Locate the cell with the specified text and output its (x, y) center coordinate. 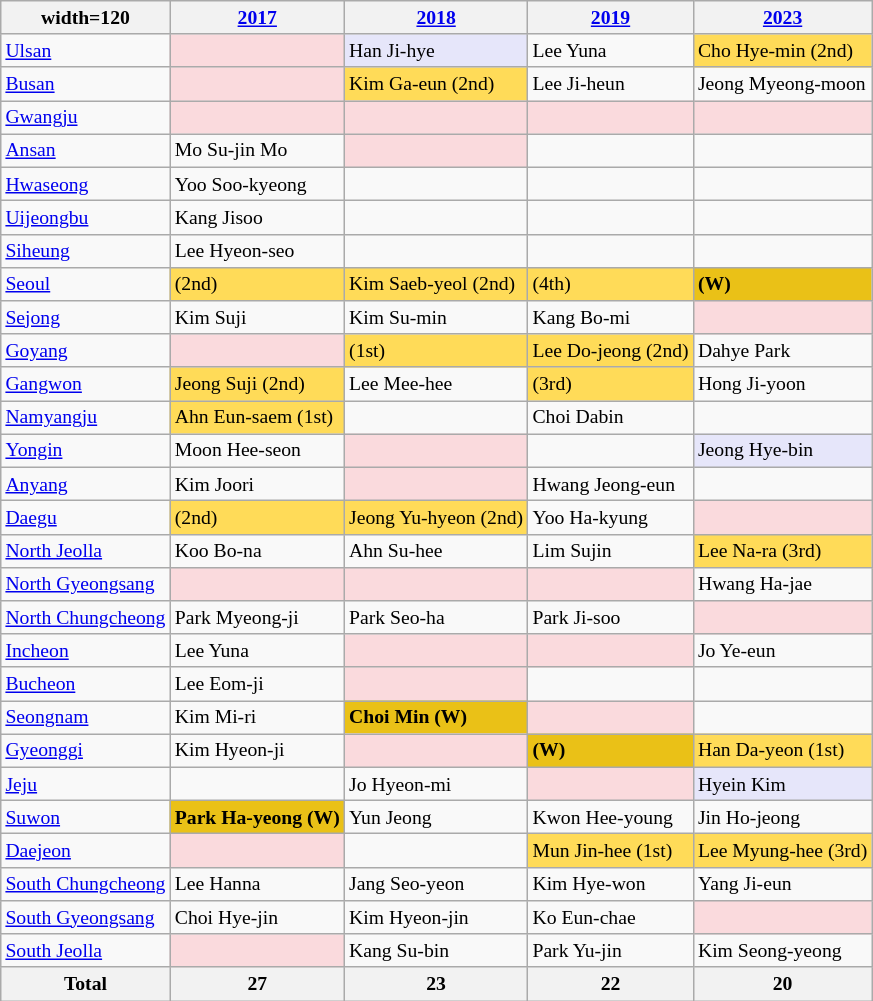
North Jeolla (86, 550)
Daegu (86, 518)
width=120 (86, 18)
Choi Hye-jin (257, 918)
(3rd) (610, 384)
Moon Hee-seon (257, 450)
Daejeon (86, 850)
Choi Min (W) (436, 718)
Hwaseong (86, 184)
Hyein Kim (782, 784)
2023 (782, 18)
Lee Hyeon-seo (257, 250)
Jin Ho-jeong (782, 818)
Total (86, 984)
Hwang Ha-jae (782, 584)
South Jeolla (86, 950)
Ahn Su-hee (436, 550)
Goyang (86, 350)
Kim Su-min (436, 318)
Hong Ji-yoon (782, 384)
Seongnam (86, 718)
Jang Seo-yeon (436, 884)
Yongin (86, 450)
Hwang Jeong-eun (610, 484)
Dahye Park (782, 350)
Gangwon (86, 384)
South Chungcheong (86, 884)
Incheon (86, 650)
Suwon (86, 818)
Lee Eom-ji (257, 684)
Seoul (86, 284)
2017 (257, 18)
Lee Do-jeong (2nd) (610, 350)
Siheung (86, 250)
Koo Bo-na (257, 550)
Jo Ye-eun (782, 650)
Kim Ga-eun (2nd) (436, 84)
North Chungcheong (86, 618)
Park Myeong-ji (257, 618)
Jeong Suji (2nd) (257, 384)
Anyang (86, 484)
Kim Suji (257, 318)
27 (257, 984)
Ko Eun-chae (610, 918)
Yoo Soo-kyeong (257, 184)
Namyangju (86, 418)
Mun Jin-hee (1st) (610, 850)
Kim Joori (257, 484)
2019 (610, 18)
Kim Hyeon-ji (257, 750)
South Gyeongsang (86, 918)
Han Ji-hye (436, 50)
(4th) (610, 284)
Jeong Myeong-moon (782, 84)
Kim Hye-won (610, 884)
(1st) (436, 350)
Mo Su-jin Mo (257, 150)
Choi Dabin (610, 418)
20 (782, 984)
Park Seo-ha (436, 618)
Yang Ji-eun (782, 884)
Uijeongbu (86, 218)
Jeong Hye-bin (782, 450)
Jo Hyeon-mi (436, 784)
Gyeonggi (86, 750)
Kwon Hee-young (610, 818)
Lee Ji-heun (610, 84)
Park Ji-soo (610, 618)
Sejong (86, 318)
Ansan (86, 150)
2018 (436, 18)
Kang Jisoo (257, 218)
Park Yu-jin (610, 950)
Kim Hyeon-jin (436, 918)
22 (610, 984)
Jeju (86, 784)
Park Ha-yeong (W) (257, 818)
Kim Mi-ri (257, 718)
Kang Su-bin (436, 950)
Gwangju (86, 118)
Yoo Ha-kyung (610, 518)
Ahn Eun-saem (1st) (257, 418)
Bucheon (86, 684)
Lee Mee-hee (436, 384)
Lim Sujin (610, 550)
Lee Na-ra (3rd) (782, 550)
North Gyeongsang (86, 584)
Lee Myung-hee (3rd) (782, 850)
Kim Saeb-yeol (2nd) (436, 284)
Ulsan (86, 50)
Jeong Yu-hyeon (2nd) (436, 518)
Lee Hanna (257, 884)
Han Da-yeon (1st) (782, 750)
Kang Bo-mi (610, 318)
Kim Seong-yeong (782, 950)
Cho Hye-min (2nd) (782, 50)
Busan (86, 84)
23 (436, 984)
Yun Jeong (436, 818)
